Provide the [x, y] coordinate of the cell's center where the given text is located.  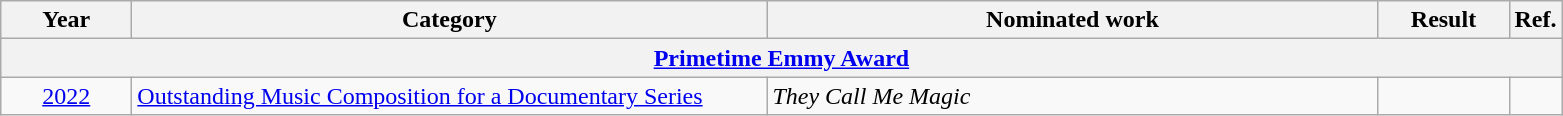
Primetime Emmy Award [782, 58]
They Call Me Magic [1072, 96]
Result [1444, 20]
2022 [66, 96]
Ref. [1536, 20]
Outstanding Music Composition for a Documentary Series [450, 96]
Category [450, 20]
Nominated work [1072, 20]
Year [66, 20]
